Provide the (x, y) coordinate of the cell's center where the given text is located.  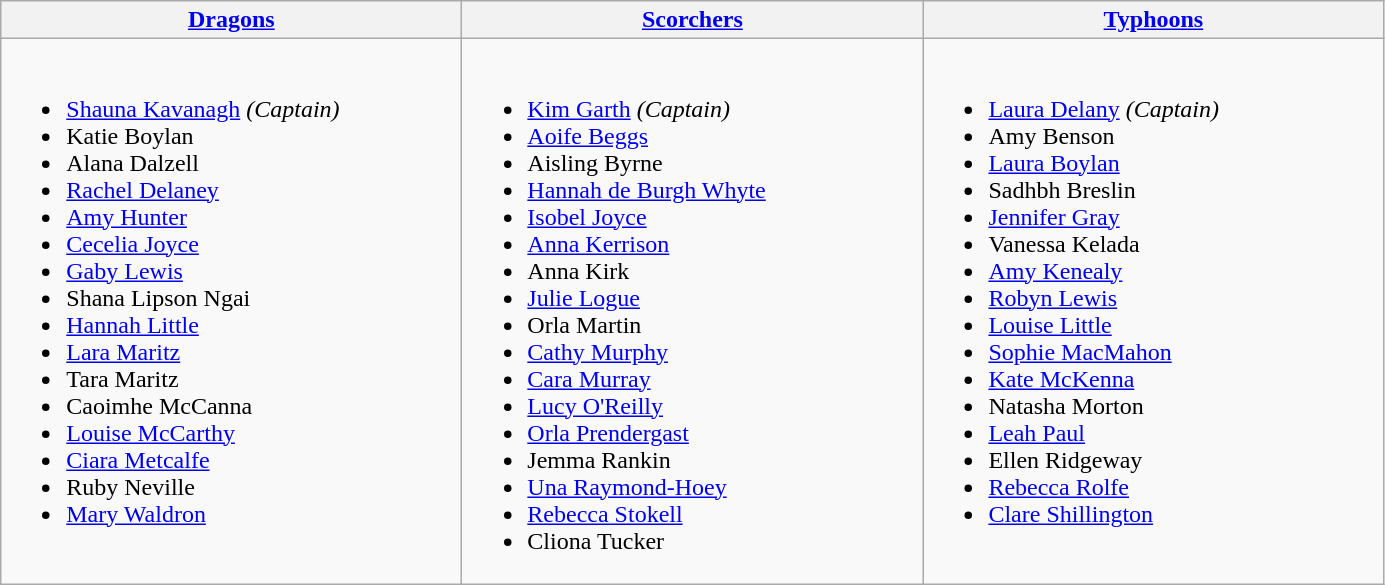
Dragons (232, 20)
Scorchers (692, 20)
Typhoons (1154, 20)
